Find where the given text appears and provide that cell's center as (x, y) coordinate. 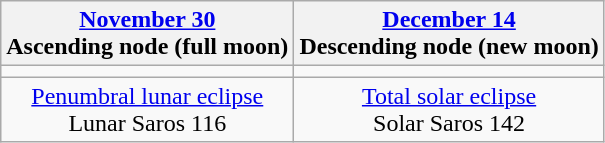
Total solar eclipseSolar Saros 142 (449, 110)
Penumbral lunar eclipseLunar Saros 116 (148, 110)
December 14Descending node (new moon) (449, 34)
November 30Ascending node (full moon) (148, 34)
